Find where the given text appears and provide that cell's center as (X, Y) coordinate. 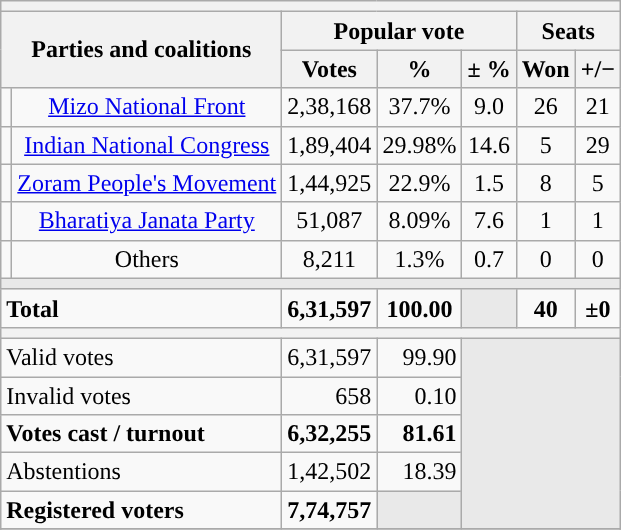
81.61 (420, 434)
100.00 (420, 308)
Seats (568, 31)
8 (546, 183)
0.10 (420, 395)
% (420, 69)
1.3% (420, 259)
18.39 (420, 472)
Others (147, 259)
Valid votes (142, 357)
±0 (598, 308)
Parties and coalitions (142, 50)
Indian National Congress (147, 145)
2,38,168 (330, 107)
Votes cast / turnout (142, 434)
Votes (330, 69)
Invalid votes (142, 395)
Bharatiya Janata Party (147, 221)
1,44,925 (330, 183)
+/− (598, 69)
29 (598, 145)
8.09% (420, 221)
7,74,757 (330, 510)
Popular vote (399, 31)
Abstentions (142, 472)
21 (598, 107)
Registered voters (142, 510)
14.6 (489, 145)
Won (546, 69)
51,087 (330, 221)
1,89,404 (330, 145)
8,211 (330, 259)
Mizo National Front (147, 107)
± % (489, 69)
99.90 (420, 357)
7.6 (489, 221)
9.0 (489, 107)
Zoram People's Movement (147, 183)
22.9% (420, 183)
1.5 (489, 183)
29.98% (420, 145)
658 (330, 395)
1,42,502 (330, 472)
40 (546, 308)
26 (546, 107)
Total (142, 308)
6,32,255 (330, 434)
0.7 (489, 259)
37.7% (420, 107)
